Identify which cell holds the provided text, then report its [X, Y] central coordinate. 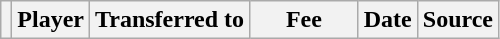
Source [458, 20]
Fee [304, 20]
Player [51, 20]
Transferred to [170, 20]
Date [388, 20]
